Output the [X, Y] coordinate of the center of the cell containing the given text.  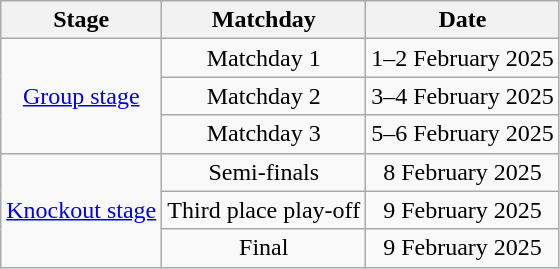
Matchday [264, 20]
Group stage [82, 96]
Matchday 2 [264, 96]
8 February 2025 [463, 172]
Final [264, 248]
Stage [82, 20]
Semi-finals [264, 172]
5–6 February 2025 [463, 134]
Third place play-off [264, 210]
3–4 February 2025 [463, 96]
Knockout stage [82, 210]
1–2 February 2025 [463, 58]
Matchday 1 [264, 58]
Date [463, 20]
Matchday 3 [264, 134]
